Identify which cell holds the provided text, then report its [x, y] central coordinate. 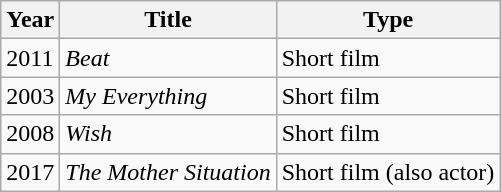
My Everything [168, 96]
Year [30, 20]
2011 [30, 58]
Title [168, 20]
2003 [30, 96]
2008 [30, 134]
Type [388, 20]
Short film (also actor) [388, 172]
Wish [168, 134]
Beat [168, 58]
The Mother Situation [168, 172]
2017 [30, 172]
